Detect which cell encompasses the target text, then output its [x, y] center coordinate. 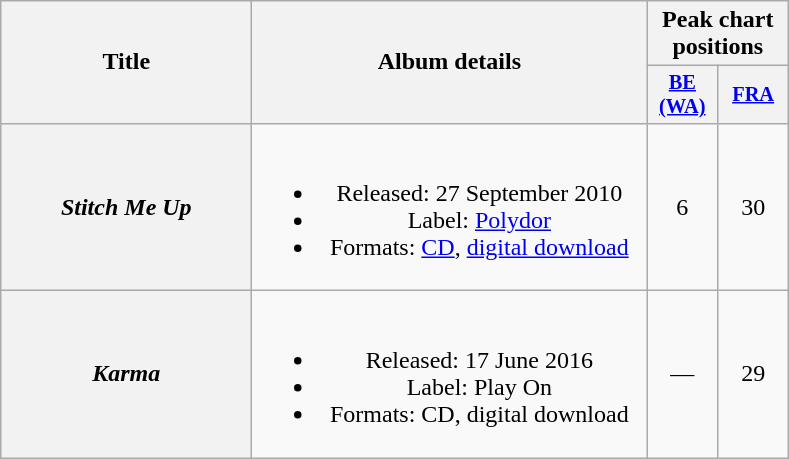
Stitch Me Up [126, 206]
30 [754, 206]
6 [682, 206]
Peak chart positions [718, 34]
29 [754, 374]
Karma [126, 374]
— [682, 374]
Released: 17 June 2016Label: Play OnFormats: CD, digital download [450, 374]
Released: 27 September 2010Label: PolydorFormats: CD, digital download [450, 206]
FRA [754, 95]
Title [126, 62]
BE(WA) [682, 95]
Album details [450, 62]
